Determine the [X, Y] coordinate at the center of the cell enclosing the given text.  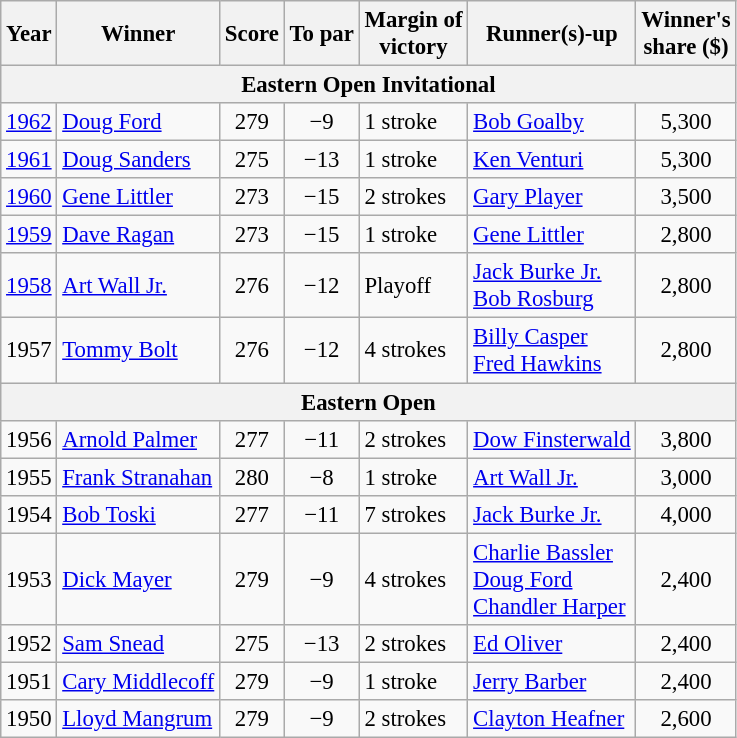
1956 [29, 439]
3,000 [686, 477]
Winner [138, 34]
Ed Oliver [552, 644]
Cary Middlecoff [138, 681]
4,000 [686, 514]
Jack Burke Jr. Bob Rosburg [552, 286]
1951 [29, 681]
Sam Snead [138, 644]
Runner(s)-up [552, 34]
Playoff [414, 286]
7 strokes [414, 514]
1953 [29, 579]
Eastern Open [368, 402]
To par [322, 34]
3,800 [686, 439]
1962 [29, 122]
1961 [29, 160]
Billy Casper Fred Hawkins [552, 350]
1957 [29, 350]
Gary Player [552, 197]
Doug Sanders [138, 160]
280 [252, 477]
1959 [29, 235]
Ken Venturi [552, 160]
Score [252, 34]
Dick Mayer [138, 579]
Margin ofvictory [414, 34]
Charlie Bassler Doug Ford Chandler Harper [552, 579]
1954 [29, 514]
Jack Burke Jr. [552, 514]
Bob Toski [138, 514]
Eastern Open Invitational [368, 85]
Winner'sshare ($) [686, 34]
Bob Goalby [552, 122]
Arnold Palmer [138, 439]
1960 [29, 197]
1952 [29, 644]
Frank Stranahan [138, 477]
Clayton Heafner [552, 719]
2,600 [686, 719]
3,500 [686, 197]
Doug Ford [138, 122]
Tommy Bolt [138, 350]
1950 [29, 719]
Dave Ragan [138, 235]
−8 [322, 477]
Dow Finsterwald [552, 439]
Year [29, 34]
1955 [29, 477]
Jerry Barber [552, 681]
1958 [29, 286]
Lloyd Mangrum [138, 719]
